Locate the cell with the specified text and output its (X, Y) center coordinate. 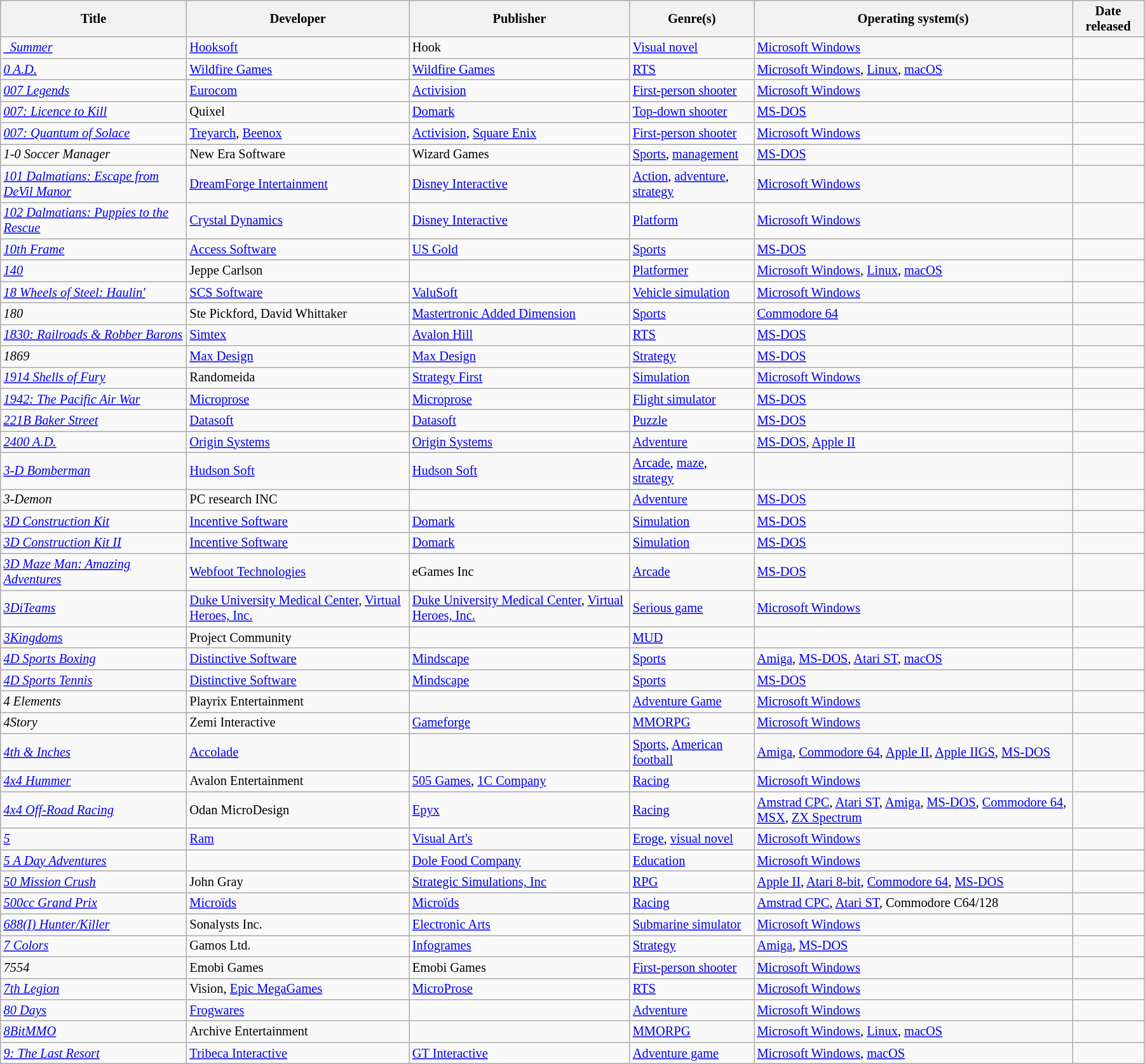
Platform (692, 221)
John Gray (298, 882)
Quixel (298, 112)
Operating system(s) (914, 18)
Adventure Game (692, 702)
Odan MicroDesign (298, 810)
DreamForge Intertainment (298, 184)
505 Games, 1C Company (520, 781)
MUD (692, 638)
Developer (298, 18)
Sports, American football (692, 752)
US Gold (520, 249)
Activision (520, 90)
Visual Art's (520, 839)
4th & Inches (94, 752)
Action, adventure, strategy (692, 184)
Eurocom (298, 90)
Access Software (298, 249)
Commodore 64 (914, 313)
Ste Pickford, David Whittaker (298, 313)
221B Baker Street (94, 420)
Mastertronic Added Dimension (520, 313)
3D Construction Kit (94, 521)
500cc Grand Prix (94, 903)
Serious game (692, 608)
180 (94, 313)
3DiTeams (94, 608)
Education (692, 861)
Accolade (298, 752)
Amiga, MS-DOS, Atari ST, macOS (914, 658)
3-Demon (94, 500)
3D Construction Kit II (94, 543)
SCS Software (298, 292)
4x4 Off-Road Racing (94, 810)
Apple II, Atari 8-bit, Commodore 64, MS-DOS (914, 882)
Platformer (692, 271)
Epyx (520, 810)
Randomeida (298, 378)
1942: The Pacific Air War (94, 399)
2400 A.D. (94, 442)
Title (94, 18)
8BitMMO (94, 1032)
Flight simulator (692, 399)
Sonalysts Inc. (298, 925)
Sports, management (692, 154)
_Summer (94, 48)
GT Interactive (520, 1053)
1914 Shells of Fury (94, 378)
Amstrad CPC, Atari ST, Amiga, MS-DOS, Commodore 64, MSX, ZX Spectrum (914, 810)
4D Sports Boxing (94, 658)
PC research INC (298, 500)
3D Maze Man: Amazing Adventures (94, 571)
4D Sports Tennis (94, 680)
MS-DOS, Apple II (914, 442)
7th Legion (94, 989)
Gameforge (520, 723)
Amiga, Commodore 64, Apple II, Apple IIGS, MS-DOS (914, 752)
1869 (94, 357)
4Story (94, 723)
New Era Software (298, 154)
Amstrad CPC, Atari ST, Commodore C64/128 (914, 903)
007 Legends (94, 90)
80 Days (94, 1010)
4x4 Hummer (94, 781)
5 A Day Adventures (94, 861)
Puzzle (692, 420)
7 Colors (94, 946)
Publisher (520, 18)
Jeppe Carlson (298, 271)
ValuSoft (520, 292)
MicroProse (520, 989)
18 Wheels of Steel: Haulin' (94, 292)
Dole Food Company (520, 861)
Gamos Ltd. (298, 946)
Tribeca Interactive (298, 1053)
Adventure game (692, 1053)
Strategic Simulations, Inc (520, 882)
Top-down shooter (692, 112)
Visual novel (692, 48)
Infogrames (520, 946)
007: Licence to Kill (94, 112)
102 Dalmatians: Puppies to the Rescue (94, 221)
Ram (298, 839)
Playrix Entertainment (298, 702)
0 A.D. (94, 69)
10th Frame (94, 249)
1830: Railroads & Robber Barons (94, 335)
9: The Last Resort (94, 1053)
140 (94, 271)
Arcade (692, 571)
101 Dalmatians: Escape from DeVil Manor (94, 184)
Frogwares (298, 1010)
Avalon Hill (520, 335)
Project Community (298, 638)
Submarine simulator (692, 925)
Vision, Epic MegaGames (298, 989)
RPG (692, 882)
Zemi Interactive (298, 723)
Crystal Dynamics (298, 221)
Archive Entertainment (298, 1032)
Microsoft Windows, macOS (914, 1053)
5 (94, 839)
Date released (1108, 18)
50 Mission Crush (94, 882)
Hook (520, 48)
Avalon Entertainment (298, 781)
688(I) Hunter/Killer (94, 925)
Eroge, visual novel (692, 839)
Genre(s) (692, 18)
Vehicle simulation (692, 292)
Hooksoft (298, 48)
Electronic Arts (520, 925)
007: Quantum of Solace (94, 133)
3-D Bomberman (94, 471)
Amiga, MS-DOS (914, 946)
3Kingdoms (94, 638)
Strategy First (520, 378)
Arcade, maze, strategy (692, 471)
Webfoot Technologies (298, 571)
Activision, Square Enix (520, 133)
eGames Inc (520, 571)
7554 (94, 967)
Simtex (298, 335)
1-0 Soccer Manager (94, 154)
Treyarch, Beenox (298, 133)
4 Elements (94, 702)
Wizard Games (520, 154)
